Capture the cell that displays the provided text and extract its [X, Y] central coordinate. 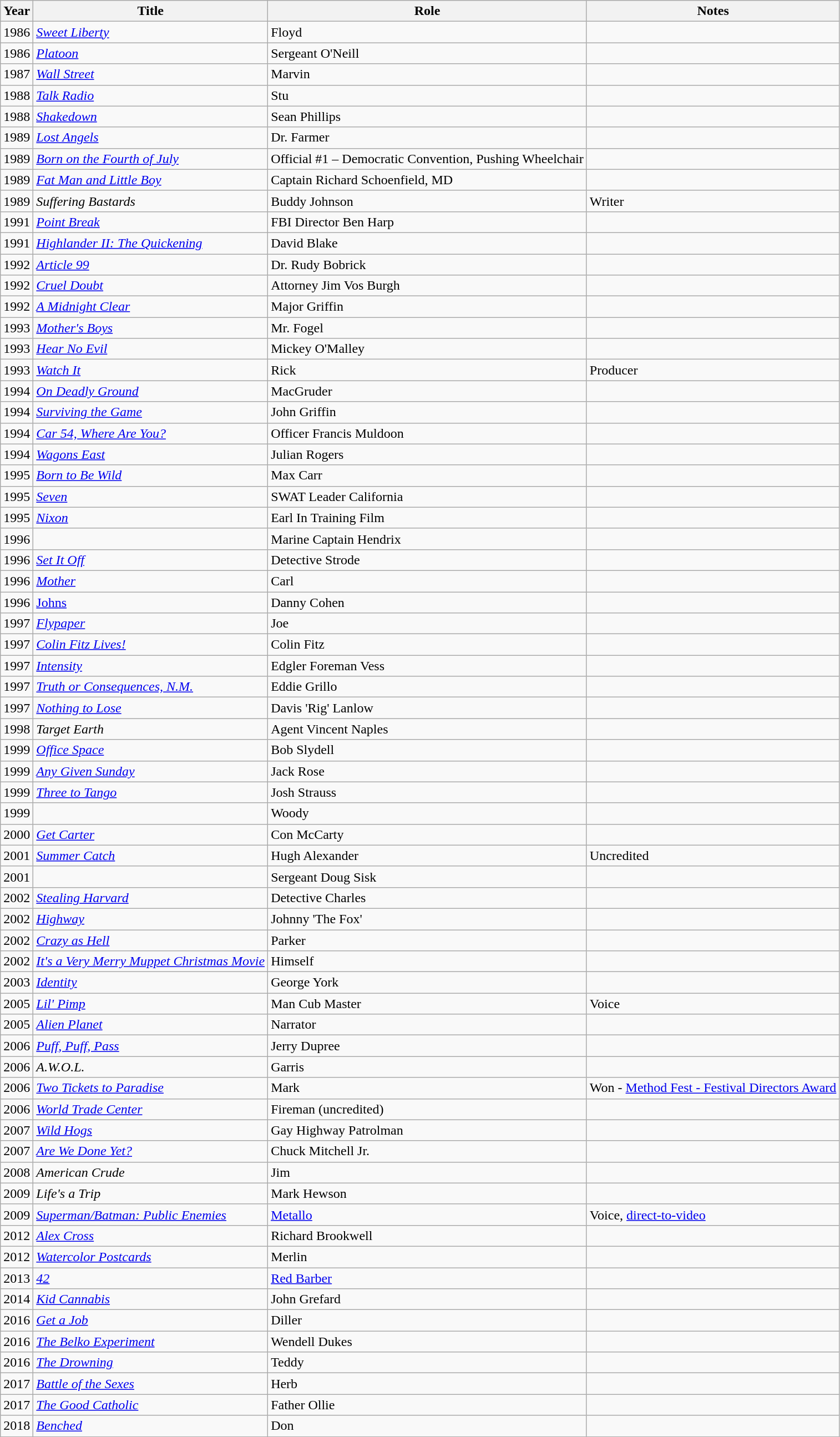
World Trade Center [151, 1109]
Car 54, Where Are You? [151, 433]
Agent Vincent Naples [427, 729]
Red Barber [427, 1278]
Watercolor Postcards [151, 1257]
A.W.O.L. [151, 1067]
Role [427, 11]
Jerry Dupree [427, 1046]
Danny Cohen [427, 602]
Summer Catch [151, 856]
Carl [427, 581]
Highway [151, 919]
Woody [427, 813]
Wendell Dukes [427, 1342]
Puff, Puff, Pass [151, 1046]
The Belko Experiment [151, 1342]
Con McCarty [427, 834]
A Midnight Clear [151, 307]
Mickey O'Malley [427, 349]
Wild Hogs [151, 1130]
Jack Rose [427, 771]
Crazy as Hell [151, 940]
Identity [151, 983]
Platoon [151, 53]
Superman/Batman: Public Enemies [151, 1215]
Stealing Harvard [151, 898]
George York [427, 983]
Mr. Fogel [427, 328]
Julian Rogers [427, 454]
Marine Captain Hendrix [427, 539]
Seven [151, 497]
Alex Cross [151, 1236]
Diller [427, 1320]
The Good Catholic [151, 1405]
Captain Richard Schoenfield, MD [427, 180]
Surviving the Game [151, 412]
Year [17, 11]
2008 [17, 1172]
Max Carr [427, 475]
Fat Man and Little Boy [151, 180]
Point Break [151, 222]
Fireman (uncredited) [427, 1109]
Colin Fitz Lives! [151, 645]
Cruel Doubt [151, 286]
Josh Strauss [427, 792]
Mother [151, 581]
Detective Charles [427, 898]
Won - Method Fest - Festival Directors Award [713, 1088]
Born to Be Wild [151, 475]
Jim [427, 1172]
Man Cub Master [427, 1004]
Life's a Trip [151, 1193]
Writer [713, 201]
Teddy [427, 1363]
Benched [151, 1426]
SWAT Leader California [427, 497]
Talk Radio [151, 95]
Joe [427, 624]
Mark Hewson [427, 1193]
Parker [427, 940]
Father Ollie [427, 1405]
Buddy Johnson [427, 201]
Article 99 [151, 265]
Sergeant O'Neill [427, 53]
Earl In Training Film [427, 518]
Johns [151, 602]
42 [151, 1278]
Hear No Evil [151, 349]
Highlander II: The Quickening [151, 243]
American Crude [151, 1172]
Garris [427, 1067]
Notes [713, 11]
Don [427, 1426]
Rick [427, 370]
Wagons East [151, 454]
2013 [17, 1278]
2014 [17, 1299]
Battle of the Sexes [151, 1384]
Stu [427, 95]
1998 [17, 729]
Three to Tango [151, 792]
Title [151, 11]
Nixon [151, 518]
Two Tickets to Paradise [151, 1088]
Shakedown [151, 117]
Johnny 'The Fox' [427, 919]
Floyd [427, 32]
1987 [17, 74]
It's a Very Merry Muppet Christmas Movie [151, 962]
Flypaper [151, 624]
Merlin [427, 1257]
Producer [713, 370]
Watch It [151, 370]
Intensity [151, 666]
Gay Highway Patrolman [427, 1130]
Mark [427, 1088]
Voice, direct-to-video [713, 1215]
2018 [17, 1426]
Lil' Pimp [151, 1004]
David Blake [427, 243]
2000 [17, 834]
Office Space [151, 750]
Bob Slydell [427, 750]
Official #1 – Democratic Convention, Pushing Wheelchair [427, 159]
Detective Strode [427, 560]
Narrator [427, 1025]
Get Carter [151, 834]
Officer Francis Muldoon [427, 433]
Target Earth [151, 729]
Set It Off [151, 560]
Dr. Farmer [427, 138]
Sergeant Doug Sisk [427, 877]
Uncredited [713, 856]
Kid Cannabis [151, 1299]
John Griffin [427, 412]
Davis 'Rig' Lanlow [427, 708]
Herb [427, 1384]
2003 [17, 983]
Any Given Sunday [151, 771]
Attorney Jim Vos Burgh [427, 286]
Edgler Foreman Vess [427, 666]
Wall Street [151, 74]
FBI Director Ben Harp [427, 222]
Voice [713, 1004]
Major Griffin [427, 307]
MacGruder [427, 391]
Mother's Boys [151, 328]
Himself [427, 962]
Eddie Grillo [427, 687]
Dr. Rudy Bobrick [427, 265]
Hugh Alexander [427, 856]
Suffering Bastards [151, 201]
On Deadly Ground [151, 391]
Metallo [427, 1215]
Get a Job [151, 1320]
Lost Angels [151, 138]
Richard Brookwell [427, 1236]
Alien Planet [151, 1025]
Colin Fitz [427, 645]
The Drowning [151, 1363]
Sean Phillips [427, 117]
Sweet Liberty [151, 32]
Born on the Fourth of July [151, 159]
Truth or Consequences, N.M. [151, 687]
John Grefard [427, 1299]
Nothing to Lose [151, 708]
Are We Done Yet? [151, 1151]
Chuck Mitchell Jr. [427, 1151]
Marvin [427, 74]
